Return the (x, y) coordinate for the center point of the cell that contains the specified text.  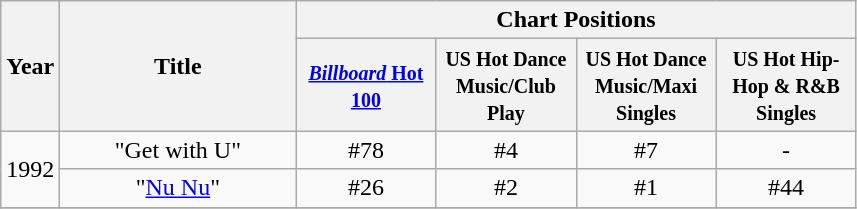
1992 (30, 169)
#26 (366, 188)
#1 (646, 188)
"Nu Nu" (178, 188)
Year (30, 66)
US Hot Dance Music/Club Play (506, 85)
#44 (786, 188)
Billboard Hot 100 (366, 85)
#78 (366, 150)
#4 (506, 150)
Title (178, 66)
#7 (646, 150)
#2 (506, 188)
"Get with U" (178, 150)
US Hot Hip-Hop & R&B Singles (786, 85)
Chart Positions (576, 20)
- (786, 150)
US Hot Dance Music/Maxi Singles (646, 85)
